Return [X, Y] of the center of cell containing provided text 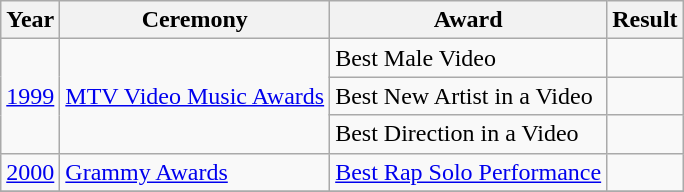
Best Direction in a Video [468, 134]
Ceremony [195, 20]
Best Male Video [468, 58]
Year [30, 20]
Result [645, 20]
Best New Artist in a Video [468, 96]
Best Rap Solo Performance [468, 172]
2000 [30, 172]
Award [468, 20]
Grammy Awards [195, 172]
1999 [30, 96]
MTV Video Music Awards [195, 96]
